Provide the (X, Y) coordinate of the cell's center where the given text is located.  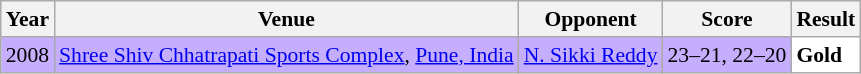
Opponent (591, 19)
23–21, 22–20 (728, 55)
Shree Shiv Chhatrapati Sports Complex, Pune, India (286, 55)
N. Sikki Reddy (591, 55)
Score (728, 19)
Gold (826, 55)
Venue (286, 19)
Year (28, 19)
Result (826, 19)
2008 (28, 55)
